Return (X, Y) of the center of cell containing provided text 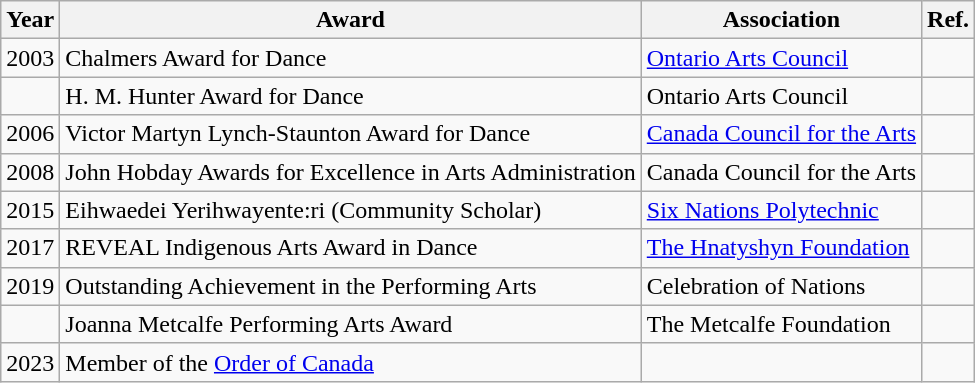
2017 (30, 248)
2006 (30, 134)
Eihwaedei Yerihwayente:ri (Community Scholar) (350, 210)
Victor Martyn Lynch-Staunton Award for Dance (350, 134)
REVEAL Indigenous Arts Award in Dance (350, 248)
Year (30, 20)
Association (781, 20)
2023 (30, 362)
2008 (30, 172)
Member of the Order of Canada (350, 362)
H. M. Hunter Award for Dance (350, 96)
2019 (30, 286)
The Metcalfe Foundation (781, 324)
Outstanding Achievement in the Performing Arts (350, 286)
2003 (30, 58)
Ref. (948, 20)
Six Nations Polytechnic (781, 210)
2015 (30, 210)
Joanna Metcalfe Performing Arts Award (350, 324)
Celebration of Nations (781, 286)
The Hnatyshyn Foundation (781, 248)
Chalmers Award for Dance (350, 58)
Award (350, 20)
John Hobday Awards for Excellence in Arts Administration (350, 172)
